Identify which cell holds the provided text, then report its [X, Y] central coordinate. 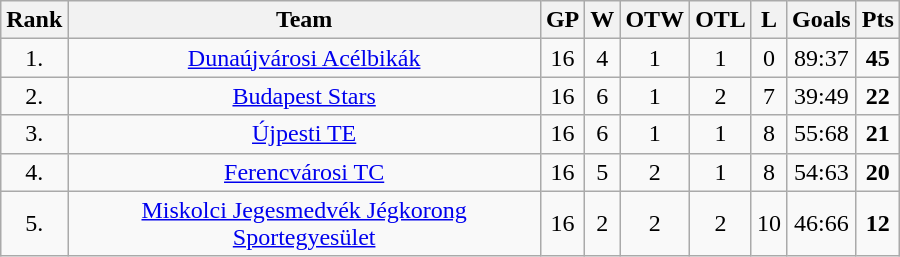
3. [34, 134]
22 [878, 96]
20 [878, 172]
46:66 [821, 224]
5 [602, 172]
7 [768, 96]
Miskolci Jegesmedvék Jégkorong Sportegyesület [304, 224]
21 [878, 134]
Rank [34, 20]
Pts [878, 20]
89:37 [821, 58]
10 [768, 224]
OTL [721, 20]
12 [878, 224]
1. [34, 58]
55:68 [821, 134]
45 [878, 58]
54:63 [821, 172]
0 [768, 58]
2. [34, 96]
GP [562, 20]
Újpesti TE [304, 134]
Dunaújvárosi Acélbikák [304, 58]
L [768, 20]
Team [304, 20]
4 [602, 58]
Budapest Stars [304, 96]
W [602, 20]
4. [34, 172]
Goals [821, 20]
39:49 [821, 96]
5. [34, 224]
OTW [655, 20]
Ferencvárosi TC [304, 172]
